Provide the [x, y] coordinate of the cell's center where the given text is located.  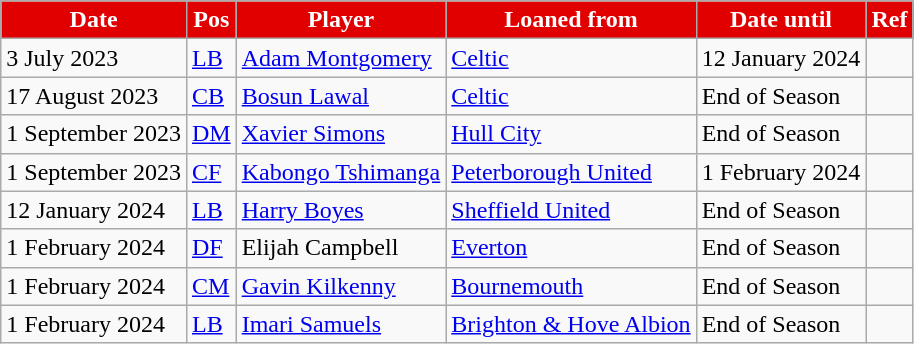
3 July 2023 [94, 58]
Kabongo Tshimanga [341, 172]
Player [341, 20]
Harry Boyes [341, 210]
Date [94, 20]
CB [211, 96]
DF [211, 248]
Gavin Kilkenny [341, 286]
Adam Montgomery [341, 58]
DM [211, 134]
Hull City [571, 134]
Loaned from [571, 20]
Imari Samuels [341, 324]
Brighton & Hove Albion [571, 324]
Bournemouth [571, 286]
Date until [781, 20]
CF [211, 172]
Pos [211, 20]
Sheffield United [571, 210]
Elijah Campbell [341, 248]
Ref [890, 20]
17 August 2023 [94, 96]
CM [211, 286]
Bosun Lawal [341, 96]
Peterborough United [571, 172]
Xavier Simons [341, 134]
Everton [571, 248]
